Find where the given text appears and provide that cell's center as [x, y] coordinate. 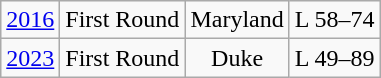
L 49–89 [334, 58]
Maryland [237, 20]
2023 [30, 58]
2016 [30, 20]
L 58–74 [334, 20]
Duke [237, 58]
